Extract the [x, y] coordinate from the center of the cell holding the provided text.  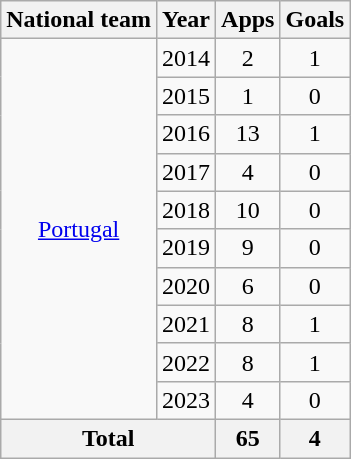
2014 [186, 58]
2023 [186, 400]
2021 [186, 324]
10 [248, 210]
2018 [186, 210]
National team [79, 20]
2015 [186, 96]
Total [108, 438]
2017 [186, 172]
9 [248, 248]
Goals [315, 20]
6 [248, 286]
2019 [186, 248]
65 [248, 438]
2022 [186, 362]
2020 [186, 286]
13 [248, 134]
2 [248, 58]
Year [186, 20]
Portugal [79, 230]
Apps [248, 20]
2016 [186, 134]
